Capture the cell that displays the provided text and extract its (x, y) central coordinate. 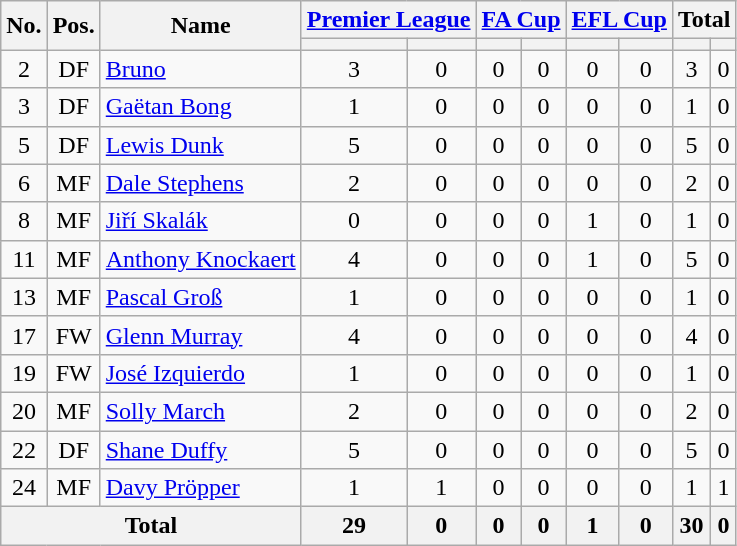
Premier League (388, 20)
17 (24, 335)
Jiří Skalák (200, 221)
Pos. (74, 26)
30 (691, 526)
11 (24, 259)
Lewis Dunk (200, 145)
Bruno (200, 69)
Glenn Murray (200, 335)
Pascal Groß (200, 297)
Anthony Knockaert (200, 259)
13 (24, 297)
Dale Stephens (200, 183)
No. (24, 26)
Davy Pröpper (200, 488)
Name (200, 26)
8 (24, 221)
24 (24, 488)
Shane Duffy (200, 449)
Gaëtan Bong (200, 107)
José Izquierdo (200, 373)
19 (24, 373)
EFL Cup (619, 20)
FA Cup (521, 20)
22 (24, 449)
20 (24, 411)
29 (354, 526)
Solly March (200, 411)
6 (24, 183)
